Return the [X, Y] coordinate for the center point of the cell that contains the specified text.  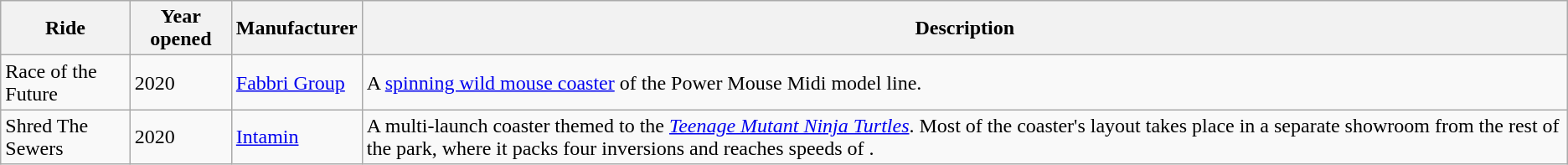
Description [965, 28]
Intamin [297, 137]
A spinning wild mouse coaster of the Power Mouse Midi model line. [965, 82]
Fabbri Group [297, 82]
Race of the Future [65, 82]
Shred The Sewers [65, 137]
Ride [65, 28]
Manufacturer [297, 28]
Year opened [181, 28]
